Scan for the cell matching the given text and deliver its [X, Y] coordinate at center. 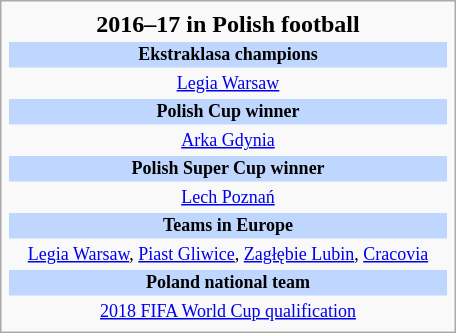
Legia Warsaw [228, 84]
Ekstraklasa champions [228, 55]
Arka Gdynia [228, 141]
Polish Cup winner [228, 112]
Lech Poznań [228, 198]
2016–17 in Polish football [228, 24]
Legia Warsaw, Piast Gliwice, Zagłębie Lubin, Cracovia [228, 255]
Polish Super Cup winner [228, 169]
Poland national team [228, 283]
Teams in Europe [228, 226]
2018 FIFA World Cup qualification [228, 312]
